Find where the given text appears and provide that cell's center as (X, Y) coordinate. 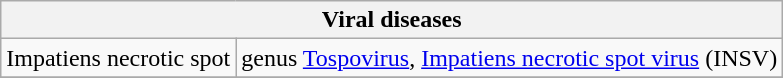
Viral diseases (392, 20)
genus Tospovirus, Impatiens necrotic spot virus (INSV) (510, 58)
Impatiens necrotic spot (118, 58)
